Return [X, Y] of the center of cell containing provided text 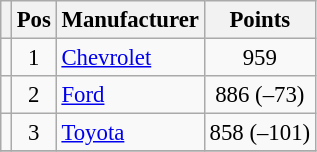
Chevrolet [130, 58]
1 [34, 58]
Ford [130, 95]
959 [260, 58]
Pos [34, 20]
886 (–73) [260, 95]
Toyota [130, 133]
858 (–101) [260, 133]
3 [34, 133]
2 [34, 95]
Manufacturer [130, 20]
Points [260, 20]
